Output the [X, Y] coordinate of the center of the cell containing the given text.  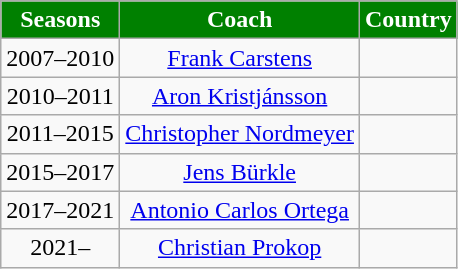
Country [408, 20]
2015–2017 [60, 172]
Christian Prokop [240, 248]
2011–2015 [60, 134]
Jens Bürkle [240, 172]
2017–2021 [60, 210]
Coach [240, 20]
2010–2011 [60, 96]
Frank Carstens [240, 58]
Christopher Nordmeyer [240, 134]
2007–2010 [60, 58]
Antonio Carlos Ortega [240, 210]
Aron Kristjánsson [240, 96]
2021– [60, 248]
Seasons [60, 20]
